Determine the (X, Y) coordinate at the center of the cell enclosing the given text.  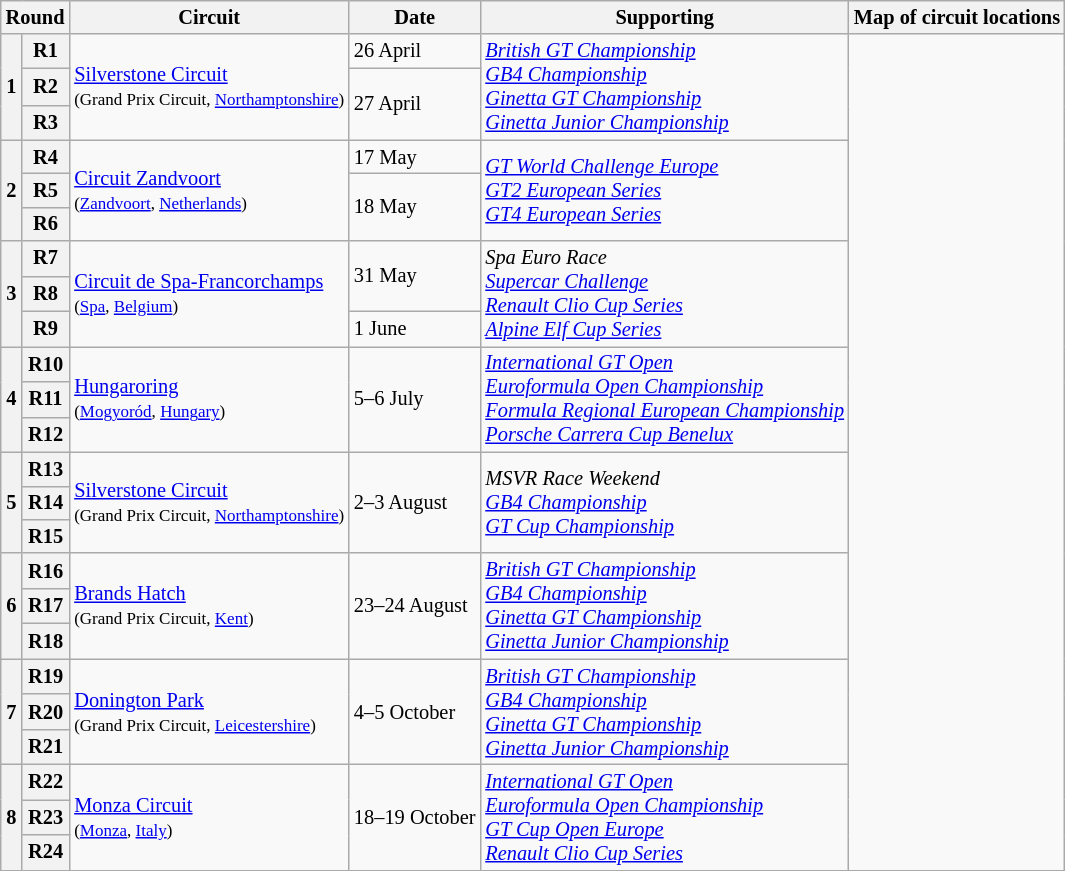
Hungaroring(Mogyoród, Hungary) (209, 399)
R20 (46, 712)
R24 (46, 852)
R9 (46, 328)
R12 (46, 434)
Spa Euro RaceSupercar ChallengeRenault Clio Cup SeriesAlpine Elf Cup Series (664, 294)
Monza Circuit(Monza, Italy) (209, 817)
R22 (46, 782)
R18 (46, 640)
R11 (46, 398)
R8 (46, 294)
R2 (46, 87)
Date (414, 17)
31 May (414, 276)
R19 (46, 676)
R15 (46, 536)
8 (12, 817)
23–24 August (414, 606)
R4 (46, 157)
Round (36, 17)
R13 (46, 469)
7 (12, 712)
2 (12, 190)
GT World Challenge EuropeGT2 European SeriesGT4 European Series (664, 190)
R14 (46, 503)
R16 (46, 570)
R7 (46, 258)
26 April (414, 51)
1 June (414, 328)
R17 (46, 606)
3 (12, 294)
17 May (414, 157)
27 April (414, 104)
Circuit de Spa-Francorchamps(Spa, Belgium) (209, 294)
Circuit (209, 17)
2–3 August (414, 502)
5–6 July (414, 399)
5 (12, 502)
R1 (46, 51)
Map of circuit locations (957, 17)
R6 (46, 224)
R23 (46, 816)
R5 (46, 190)
Donington Park(Grand Prix Circuit, Leicestershire) (209, 712)
4–5 October (414, 712)
Circuit Zandvoort(Zandvoort, Netherlands) (209, 190)
International GT OpenEuroformula Open ChampionshipGT Cup Open EuropeRenault Clio Cup Series (664, 817)
18–19 October (414, 817)
1 (12, 87)
Supporting (664, 17)
Brands Hatch(Grand Prix Circuit, Kent) (209, 606)
R3 (46, 123)
MSVR Race WeekendGB4 ChampionshipGT Cup Championship (664, 502)
International GT OpenEuroformula Open ChampionshipFormula Regional European ChampionshipPorsche Carrera Cup Benelux (664, 399)
18 May (414, 206)
R21 (46, 746)
4 (12, 399)
6 (12, 606)
R10 (46, 364)
